Locate the cell with the specified text and output its (X, Y) center coordinate. 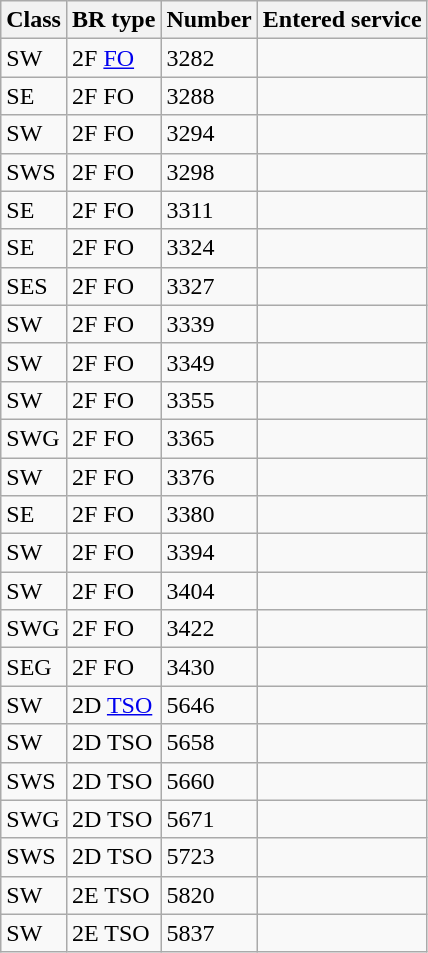
5671 (209, 819)
3394 (209, 553)
3404 (209, 591)
3294 (209, 134)
5646 (209, 705)
3430 (209, 667)
5723 (209, 857)
3311 (209, 210)
3298 (209, 172)
3324 (209, 248)
3282 (209, 58)
Class (34, 20)
Entered service (342, 20)
3422 (209, 629)
Number (209, 20)
BR type (113, 20)
SES (34, 286)
3327 (209, 286)
3365 (209, 438)
5820 (209, 895)
3339 (209, 324)
SEG (34, 667)
3380 (209, 515)
3355 (209, 400)
5658 (209, 743)
3288 (209, 96)
5660 (209, 781)
3376 (209, 477)
5837 (209, 933)
3349 (209, 362)
